Extract the [x, y] coordinate from the center of the cell holding the provided text.  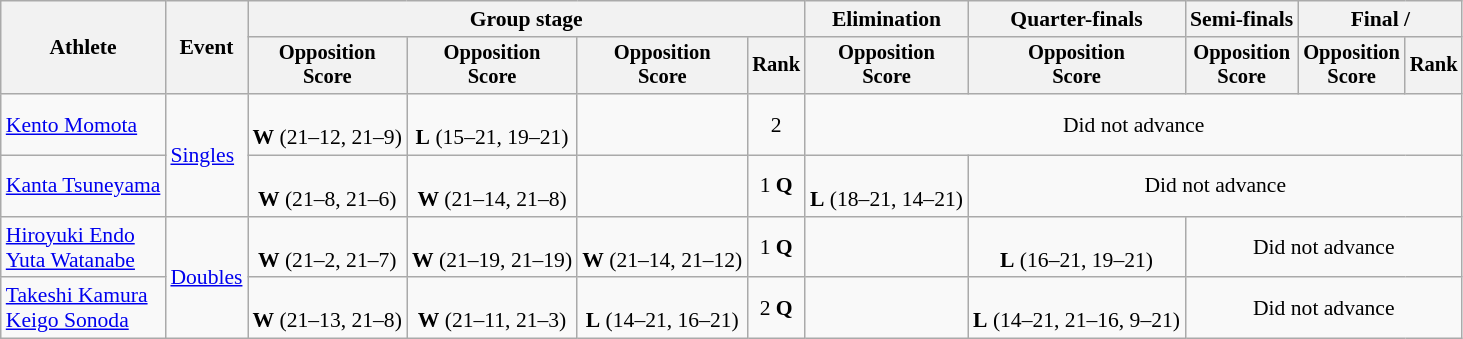
Athlete [84, 48]
Semi-finals [1242, 19]
Hiroyuki EndoYuta Watanabe [84, 248]
Doubles [206, 278]
Takeshi KamuraKeigo Sonoda [84, 308]
Quarter-finals [1076, 19]
Elimination [886, 19]
W (21–2, 21–7) [328, 248]
L (14–21, 21–16, 9–21) [1076, 308]
L (18–21, 14–21) [886, 186]
W (21–8, 21–6) [328, 186]
Singles [206, 155]
2 Q [776, 308]
W (21–14, 21–8) [492, 186]
L (15–21, 19–21) [492, 124]
W (21–14, 21–12) [662, 248]
Kanta Tsuneyama [84, 186]
W (21–13, 21–8) [328, 308]
W (21–19, 21–19) [492, 248]
W (21–12, 21–9) [328, 124]
Group stage [526, 19]
L (14–21, 16–21) [662, 308]
Event [206, 48]
2 [776, 124]
Kento Momota [84, 124]
L (16–21, 19–21) [1076, 248]
W (21–11, 21–3) [492, 308]
Final / [1380, 19]
